Return [x, y] of the center of cell containing provided text 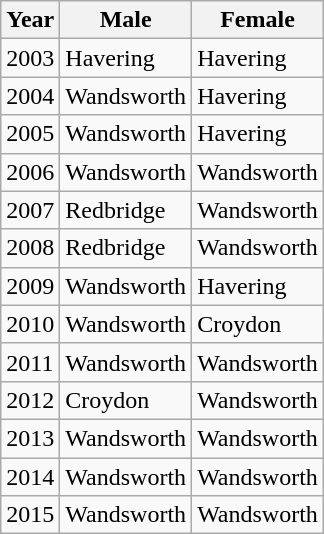
2005 [30, 134]
2007 [30, 210]
2006 [30, 172]
2003 [30, 58]
2004 [30, 96]
Female [258, 20]
2008 [30, 248]
2015 [30, 515]
2012 [30, 400]
2010 [30, 324]
Year [30, 20]
2009 [30, 286]
2014 [30, 477]
Male [126, 20]
2011 [30, 362]
2013 [30, 438]
